Detect which cell encompasses the target text, then output its (X, Y) center coordinate. 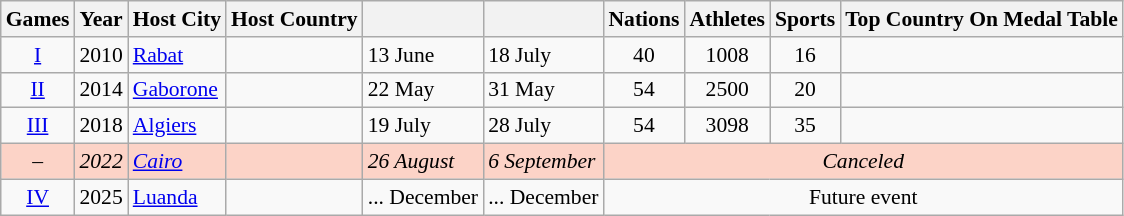
III (38, 126)
Canceled (863, 162)
2500 (727, 90)
IV (38, 197)
40 (644, 55)
22 May (423, 90)
Algiers (177, 126)
2018 (100, 126)
Luanda (177, 197)
Nations (644, 19)
Rabat (177, 55)
Future event (863, 197)
2022 (100, 162)
Sports (805, 19)
II (38, 90)
28 July (543, 126)
Gaborone (177, 90)
2010 (100, 55)
16 (805, 55)
Host Country (294, 19)
3098 (727, 126)
31 May (543, 90)
Year (100, 19)
Cairo (177, 162)
– (38, 162)
1008 (727, 55)
20 (805, 90)
Games (38, 19)
26 August (423, 162)
13 June (423, 55)
Athletes (727, 19)
18 July (543, 55)
I (38, 55)
35 (805, 126)
2025 (100, 197)
19 July (423, 126)
2014 (100, 90)
Host City (177, 19)
6 September (543, 162)
Top Country On Medal Table (982, 19)
